Locate the cell with the specified text and output its (x, y) center coordinate. 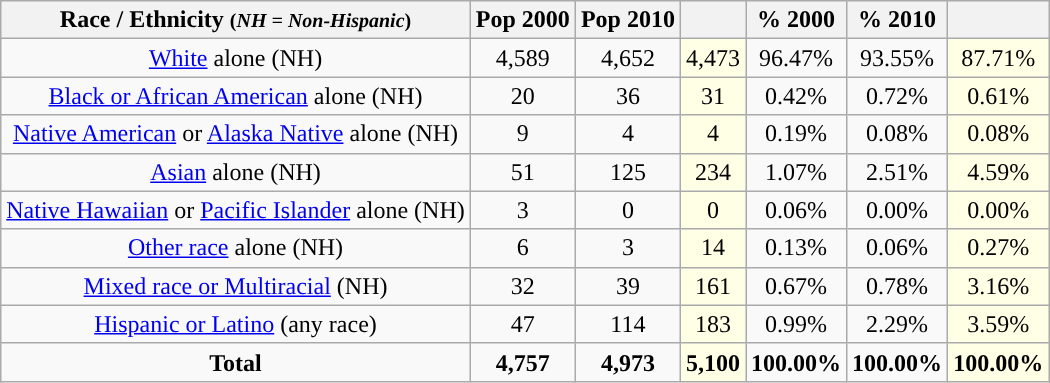
0.99% (796, 324)
161 (712, 286)
Native American or Alaska Native alone (NH) (236, 134)
3.16% (998, 286)
Pop 2000 (522, 20)
0.67% (796, 286)
1.07% (796, 172)
0.61% (998, 96)
0.72% (898, 96)
2.51% (898, 172)
Black or African American alone (NH) (236, 96)
Asian alone (NH) (236, 172)
36 (628, 96)
White alone (NH) (236, 58)
125 (628, 172)
4,473 (712, 58)
31 (712, 96)
4,589 (522, 58)
5,100 (712, 362)
4,973 (628, 362)
Hispanic or Latino (any race) (236, 324)
0.13% (796, 248)
Native Hawaiian or Pacific Islander alone (NH) (236, 210)
0.27% (998, 248)
47 (522, 324)
4,652 (628, 58)
Pop 2010 (628, 20)
234 (712, 172)
93.55% (898, 58)
4,757 (522, 362)
96.47% (796, 58)
114 (628, 324)
9 (522, 134)
32 (522, 286)
20 (522, 96)
% 2000 (796, 20)
87.71% (998, 58)
183 (712, 324)
6 (522, 248)
% 2010 (898, 20)
2.29% (898, 324)
4.59% (998, 172)
Other race alone (NH) (236, 248)
Mixed race or Multiracial (NH) (236, 286)
3.59% (998, 324)
Race / Ethnicity (NH = Non-Hispanic) (236, 20)
51 (522, 172)
Total (236, 362)
39 (628, 286)
0.78% (898, 286)
14 (712, 248)
0.19% (796, 134)
0.42% (796, 96)
